Provide the [x, y] coordinate of the cell's center where the given text is located.  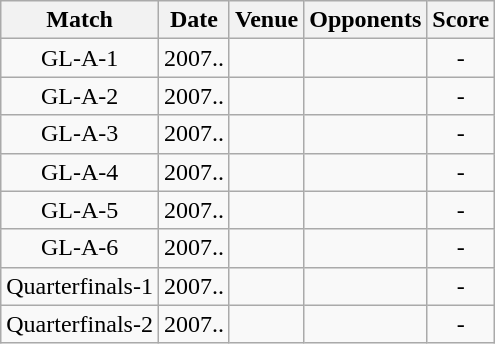
Quarterfinals-2 [80, 324]
GL-A-3 [80, 134]
GL-A-5 [80, 210]
Score [461, 20]
GL-A-4 [80, 172]
GL-A-2 [80, 96]
Match [80, 20]
Opponents [366, 20]
Date [194, 20]
GL-A-1 [80, 58]
GL-A-6 [80, 248]
Quarterfinals-1 [80, 286]
Venue [266, 20]
